Identify which cell holds the provided text, then report its (x, y) central coordinate. 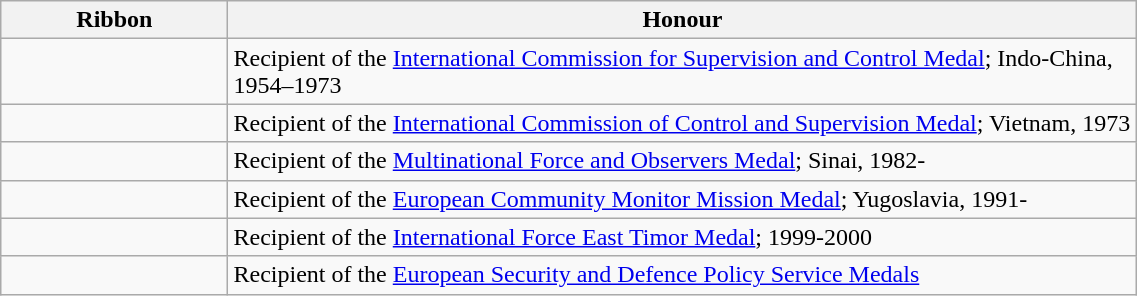
Recipient of the Multinational Force and Observers Medal; Sinai, 1982- (682, 161)
Ribbon (114, 20)
Recipient of the International Commission for Supervision and Control Medal; Indo-China, 1954–1973 (682, 72)
Honour (682, 20)
Recipient of the International Force East Timor Medal; 1999-2000 (682, 237)
Recipient of the International Commission of Control and Supervision Medal; Vietnam, 1973 (682, 123)
Recipient of the European Security and Defence Policy Service Medals (682, 275)
Recipient of the European Community Monitor Mission Medal; Yugoslavia, 1991- (682, 199)
